Search for the cell housing the specified text and yield its (x, y) center coordinate. 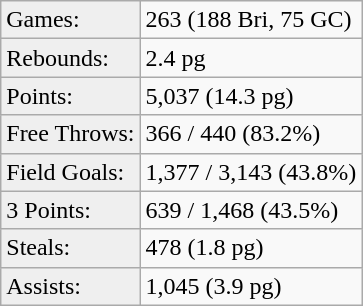
Field Goals: (70, 172)
3 Points: (70, 210)
Steals: (70, 248)
478 (1.8 pg) (251, 248)
Rebounds: (70, 58)
1,045 (3.9 pg) (251, 286)
Games: (70, 20)
5,037 (14.3 pg) (251, 96)
Points: (70, 96)
639 / 1,468 (43.5%) (251, 210)
Assists: (70, 286)
2.4 pg (251, 58)
1,377 / 3,143 (43.8%) (251, 172)
366 / 440 (83.2%) (251, 134)
Free Throws: (70, 134)
263 (188 Bri, 75 GC) (251, 20)
